Output the (X, Y) coordinate of the center of the cell containing the given text.  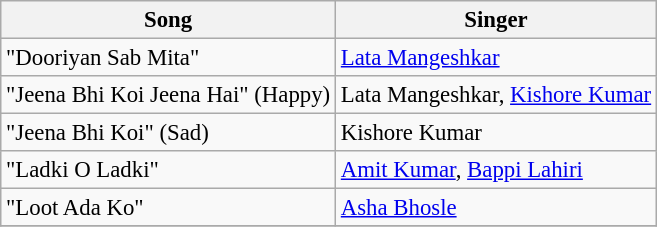
"Loot Ada Ko" (168, 208)
Amit Kumar, Bappi Lahiri (496, 170)
Asha Bhosle (496, 208)
"Dooriyan Sab Mita" (168, 58)
"Jeena Bhi Koi Jeena Hai" (Happy) (168, 95)
Song (168, 20)
Lata Mangeshkar, Kishore Kumar (496, 95)
Kishore Kumar (496, 133)
"Jeena Bhi Koi" (Sad) (168, 133)
"Ladki O Ladki" (168, 170)
Singer (496, 20)
Lata Mangeshkar (496, 58)
